Return (X, Y) of the center of cell containing provided text 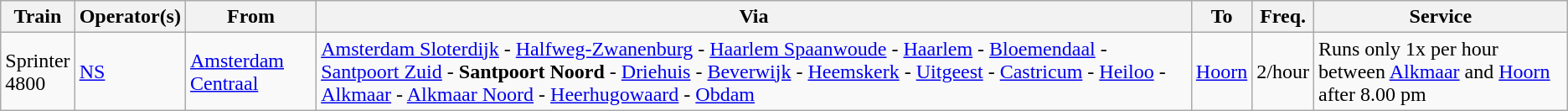
From (250, 17)
NS (130, 71)
Sprinter4800 (38, 71)
2/hour (1283, 71)
Service (1441, 17)
Freq. (1283, 17)
To (1221, 17)
Amsterdam Centraal (250, 71)
Runs only 1x per hour between Alkmaar and Hoorn after 8.00 pm (1441, 71)
Train (38, 17)
Via (754, 17)
Hoorn (1221, 71)
Operator(s) (130, 17)
